Return the [X, Y] coordinate for the center point of the cell that contains the specified text.  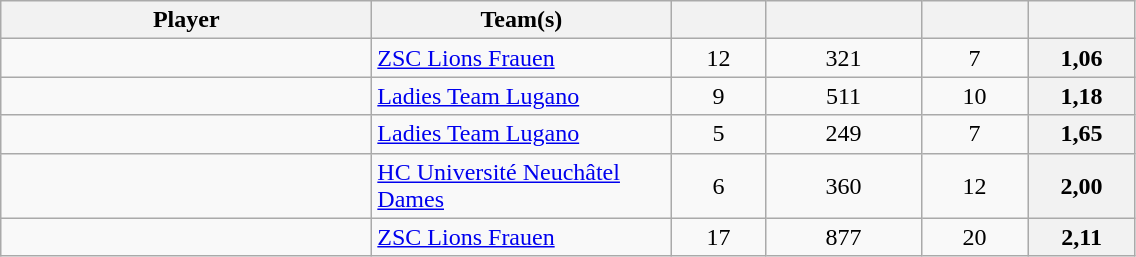
9 [718, 96]
1,65 [1082, 134]
10 [974, 96]
5 [718, 134]
511 [844, 96]
2,11 [1082, 237]
HC Université Neuchâtel Dames [522, 186]
1,18 [1082, 96]
249 [844, 134]
17 [718, 237]
20 [974, 237]
1,06 [1082, 58]
6 [718, 186]
321 [844, 58]
877 [844, 237]
Team(s) [522, 20]
360 [844, 186]
2,00 [1082, 186]
Player [186, 20]
